From the cell containing the given text, extract its center point as (X, Y) coordinate. 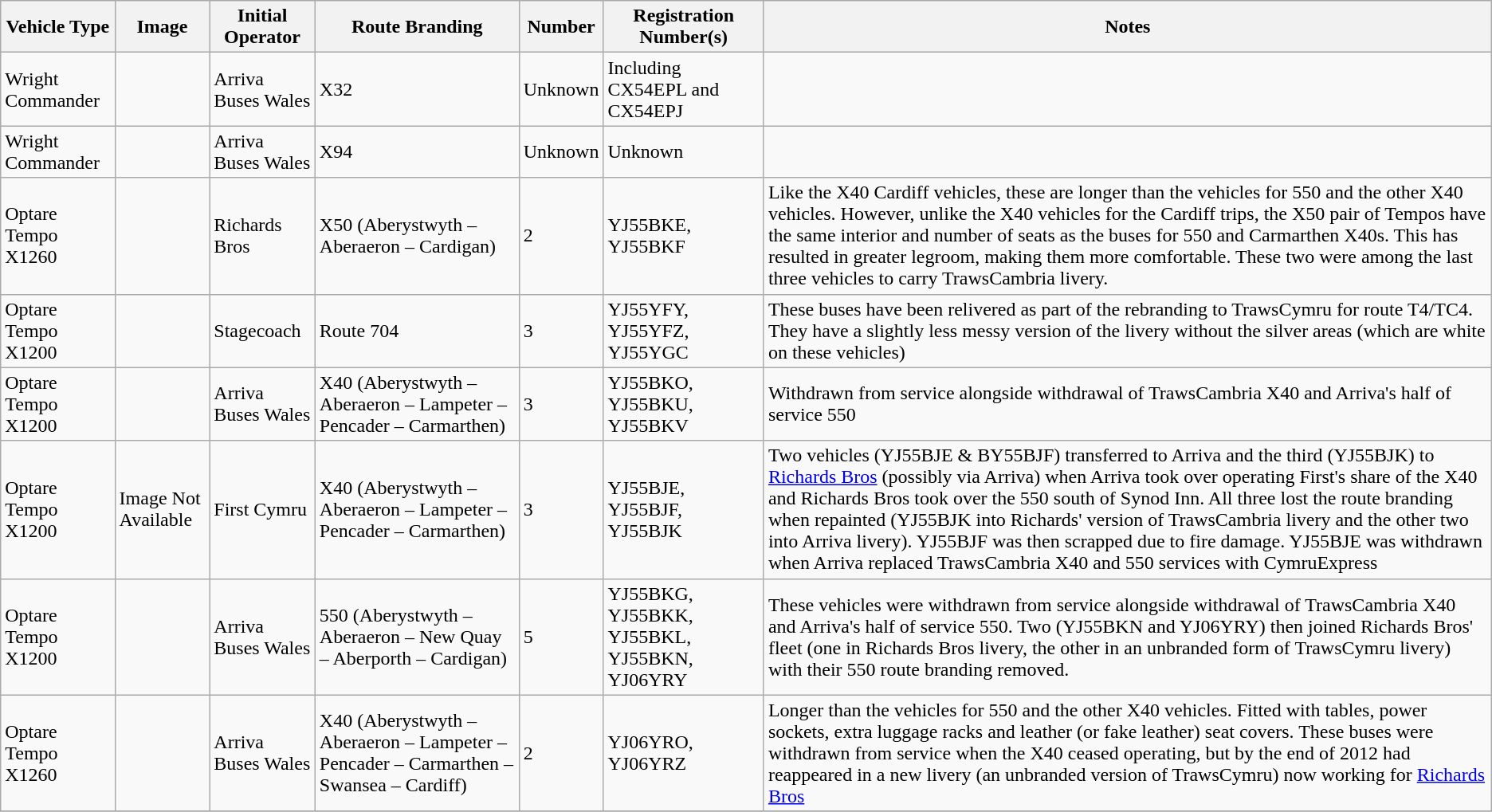
Richards Bros (263, 236)
Route Branding (417, 27)
Route 704 (417, 331)
Initial Operator (263, 27)
550 (Aberystwyth – Aberaeron – New Quay – Aberporth – Cardigan) (417, 637)
Image (163, 27)
Number (561, 27)
Withdrawn from service alongside withdrawal of TrawsCambria X40 and Arriva's half of service 550 (1127, 404)
Image Not Available (163, 510)
Vehicle Type (57, 27)
Notes (1127, 27)
5 (561, 637)
X50 (Aberystwyth – Aberaeron – Cardigan) (417, 236)
Registration Number(s) (684, 27)
YJ55YFY, YJ55YFZ, YJ55YGC (684, 331)
YJ55BKE, YJ55BKF (684, 236)
X94 (417, 151)
YJ55BKG, YJ55BKK, YJ55BKL, YJ55BKN, YJ06YRY (684, 637)
Stagecoach (263, 331)
YJ55BKO, YJ55BKU, YJ55BKV (684, 404)
X32 (417, 89)
YJ55BJE, YJ55BJF, YJ55BJK (684, 510)
YJ06YRO, YJ06YRZ (684, 753)
Including CX54EPL and CX54EPJ (684, 89)
X40 (Aberystwyth – Aberaeron – Lampeter – Pencader – Carmarthen – Swansea – Cardiff) (417, 753)
First Cymru (263, 510)
